Provide the (X, Y) coordinate of the cell's center where the given text is located.  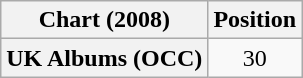
30 (255, 58)
Chart (2008) (104, 20)
Position (255, 20)
UK Albums (OCC) (104, 58)
